Return [X, Y] of the center of cell containing provided text 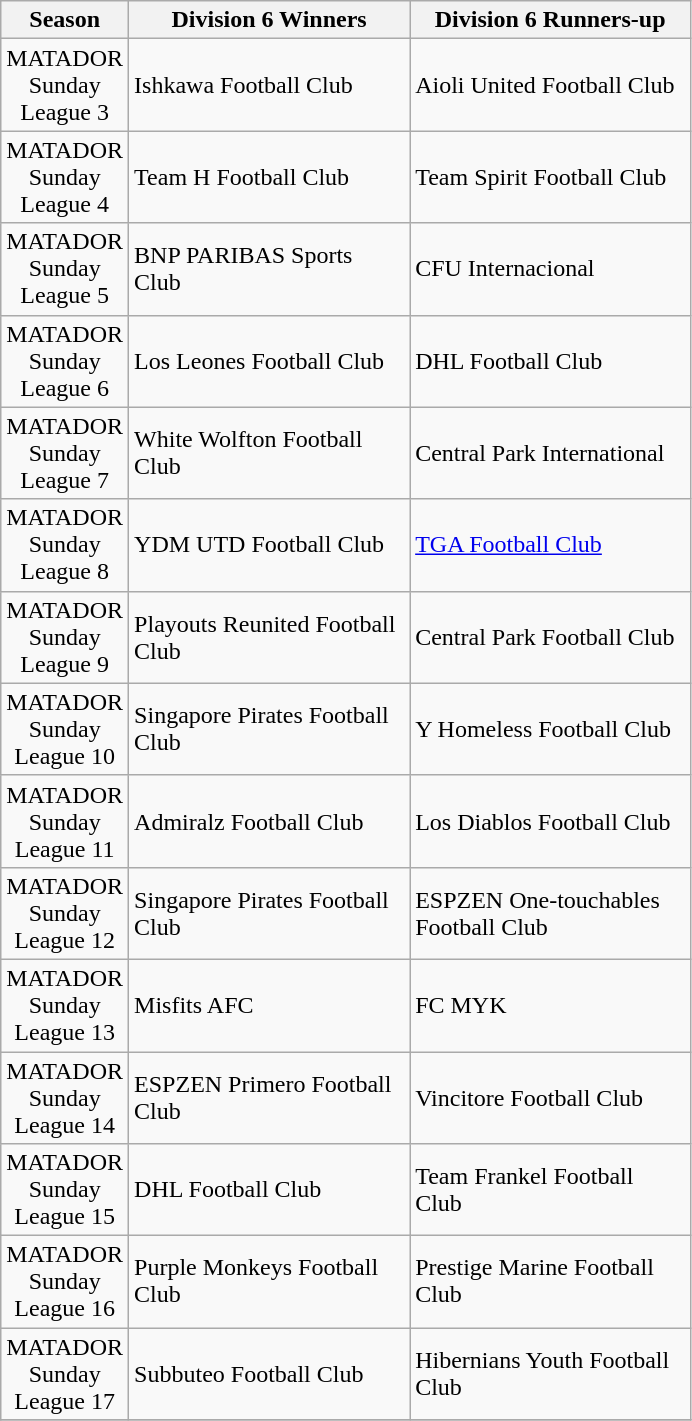
Admiralz Football Club [270, 821]
MATADOR Sunday League 10 [65, 729]
MATADOR Sunday League 12 [65, 913]
TGA Football Club [550, 545]
Central Park International [550, 453]
MATADOR Sunday League 9 [65, 637]
MATADOR Sunday League 13 [65, 1005]
MATADOR Sunday League 8 [65, 545]
Team H Football Club [270, 177]
YDM UTD Football Club [270, 545]
Division 6 Winners [270, 20]
White Wolfton Football Club [270, 453]
Division 6 Runners-up [550, 20]
MATADOR Sunday League 15 [65, 1190]
Purple Monkeys Football Club [270, 1282]
Ishkawa Football Club [270, 85]
Misfits AFC [270, 1005]
MATADOR Sunday League 17 [65, 1374]
CFU Internacional [550, 269]
MATADOR Sunday League 5 [65, 269]
Los Diablos Football Club [550, 821]
MATADOR Sunday League 16 [65, 1282]
BNP PARIBAS Sports Club [270, 269]
MATADOR Sunday League 7 [65, 453]
Playouts Reunited Football Club [270, 637]
MATADOR Sunday League 4 [65, 177]
Hibernians Youth Football Club [550, 1374]
Prestige Marine Football Club [550, 1282]
Los Leones Football Club [270, 361]
MATADOR Sunday League 3 [65, 85]
Y Homeless Football Club [550, 729]
FC MYK [550, 1005]
ESPZEN One-touchables Football Club [550, 913]
Subbuteo Football Club [270, 1374]
Team Frankel Football Club [550, 1190]
Vincitore Football Club [550, 1098]
Team Spirit Football Club [550, 177]
Aioli United Football Club [550, 85]
Season [65, 20]
MATADOR Sunday League 6 [65, 361]
MATADOR Sunday League 11 [65, 821]
ESPZEN Primero Football Club [270, 1098]
Central Park Football Club [550, 637]
MATADOR Sunday League 14 [65, 1098]
